Output the (x, y) coordinate of the center of the cell containing the given text.  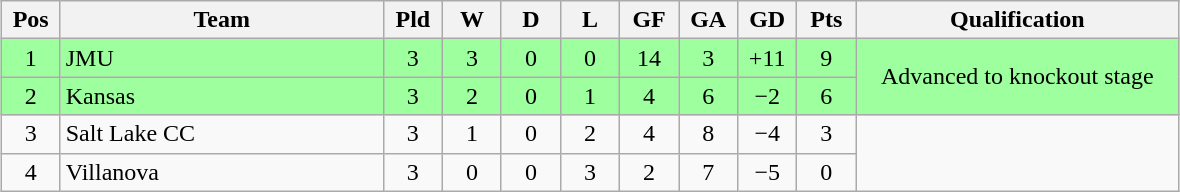
14 (650, 58)
Salt Lake CC (222, 134)
7 (708, 172)
Pos (30, 20)
Pts (826, 20)
GA (708, 20)
JMU (222, 58)
Team (222, 20)
D (530, 20)
Villanova (222, 172)
Qualification (1018, 20)
+11 (768, 58)
8 (708, 134)
−5 (768, 172)
9 (826, 58)
Advanced to knockout stage (1018, 77)
Kansas (222, 96)
W (472, 20)
Pld (412, 20)
GD (768, 20)
L (590, 20)
GF (650, 20)
−2 (768, 96)
−4 (768, 134)
